Capture the cell that displays the provided text and extract its (x, y) central coordinate. 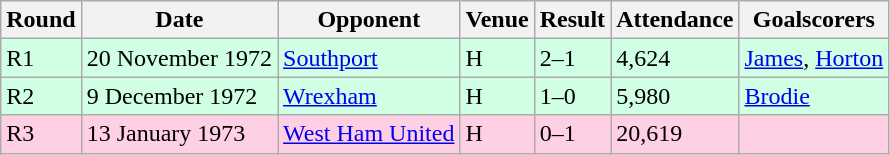
Wrexham (369, 96)
5,980 (675, 96)
0–1 (572, 134)
Attendance (675, 20)
James, Horton (814, 58)
Brodie (814, 96)
2–1 (572, 58)
Venue (497, 20)
R3 (41, 134)
R2 (41, 96)
20 November 1972 (179, 58)
4,624 (675, 58)
Opponent (369, 20)
Southport (369, 58)
1–0 (572, 96)
13 January 1973 (179, 134)
West Ham United (369, 134)
R1 (41, 58)
Date (179, 20)
9 December 1972 (179, 96)
Result (572, 20)
Round (41, 20)
20,619 (675, 134)
Goalscorers (814, 20)
